Search for the cell housing the specified text and yield its [x, y] center coordinate. 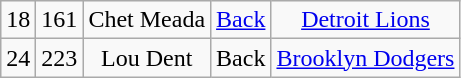
24 [18, 58]
Brooklyn Dodgers [366, 58]
Detroit Lions [366, 20]
223 [60, 58]
Chet Meada [147, 20]
18 [18, 20]
161 [60, 20]
Lou Dent [147, 58]
